Provide the (X, Y) coordinate of the cell's center where the given text is located.  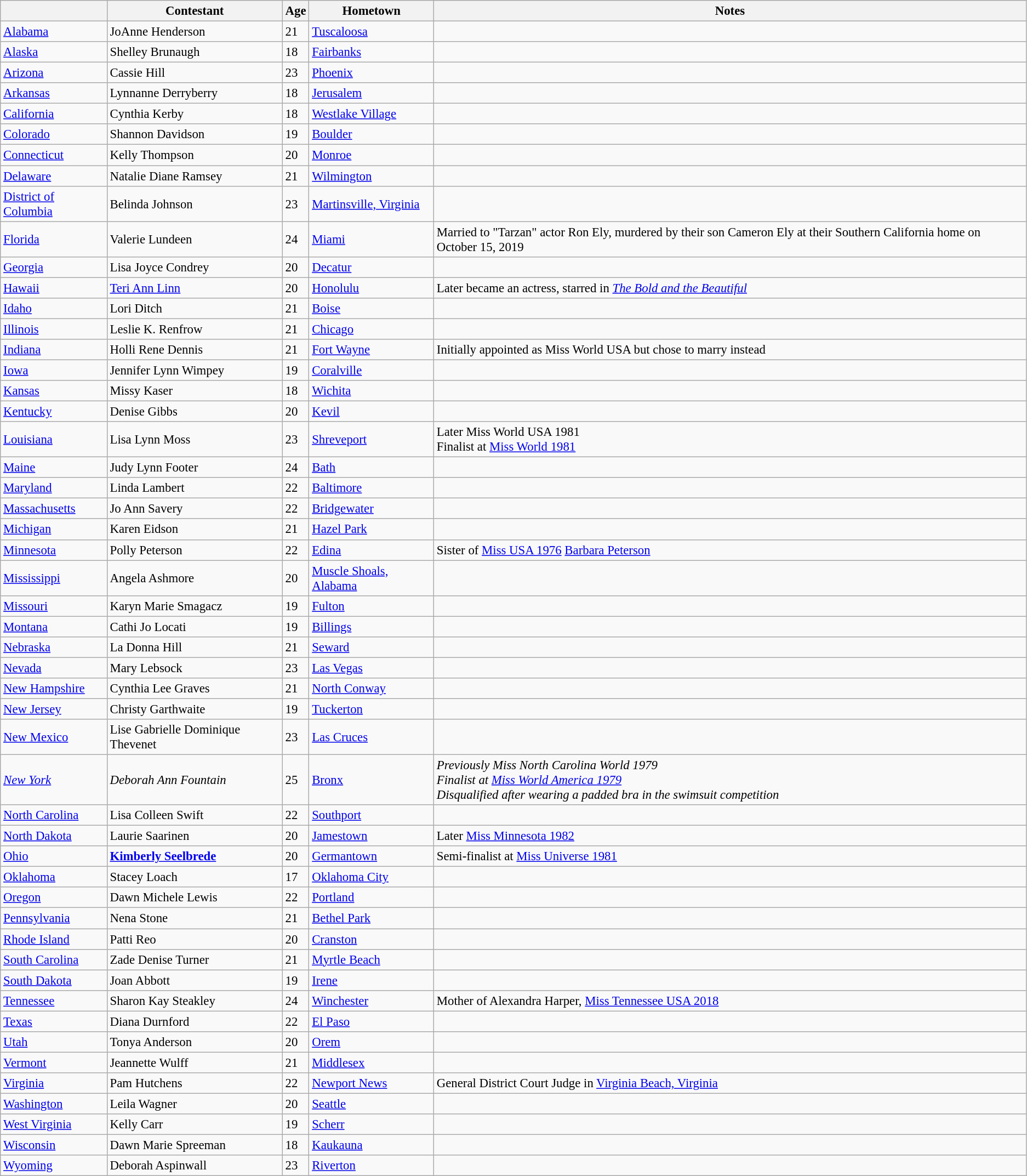
Minnesota (54, 550)
Winchester (372, 1001)
Kimberly Seelbrede (195, 856)
Riverton (372, 1166)
Polly Peterson (195, 550)
Germantown (372, 856)
Teri Ann Linn (195, 288)
Virginia (54, 1083)
Missouri (54, 606)
Christy Garthwaite (195, 709)
Vermont (54, 1063)
Lisa Lynn Moss (195, 440)
Leslie K. Renfrow (195, 329)
Mississippi (54, 578)
Linda Lambert (195, 488)
Later Miss World USA 1981Finalist at Miss World 1981 (730, 440)
Martinsville, Virginia (372, 204)
South Carolina (54, 959)
Karen Eidson (195, 530)
Ohio (54, 856)
Fort Wayne (372, 350)
Lori Ditch (195, 309)
Orem (372, 1042)
Wisconsin (54, 1145)
Monroe (372, 155)
Angela Ashmore (195, 578)
Belinda Johnson (195, 204)
Kansas (54, 391)
Phoenix (372, 73)
Age (296, 11)
Cranston (372, 939)
Hazel Park (372, 530)
Louisiana (54, 440)
Michigan (54, 530)
Nebraska (54, 647)
Delaware (54, 176)
North Carolina (54, 815)
Lynnanne Derryberry (195, 93)
Lisa Colleen Swift (195, 815)
Stacey Loach (195, 877)
Middlesex (372, 1063)
Utah (54, 1042)
District of Columbia (54, 204)
Lisa Joyce Condrey (195, 267)
Chicago (372, 329)
Shelley Brunaugh (195, 52)
JoAnne Henderson (195, 32)
Muscle Shoals, Alabama (372, 578)
Fulton (372, 606)
Dawn Marie Spreeman (195, 1145)
Texas (54, 1021)
Idaho (54, 309)
Bronx (372, 780)
Jo Ann Savery (195, 509)
Mary Lebsock (195, 668)
Colorado (54, 134)
Kevil (372, 412)
Seattle (372, 1104)
Newport News (372, 1083)
Patti Reo (195, 939)
Hawaii (54, 288)
Notes (730, 11)
Las Cruces (372, 737)
West Virginia (54, 1124)
Laurie Saarinen (195, 836)
Southport (372, 815)
Arkansas (54, 93)
Wichita (372, 391)
Cassie Hill (195, 73)
South Dakota (54, 980)
Massachusetts (54, 509)
Leila Wagner (195, 1104)
Semi-finalist at Miss Universe 1981 (730, 856)
Kaukauna (372, 1145)
Natalie Diane Ramsey (195, 176)
Irene (372, 980)
La Donna Hill (195, 647)
Decatur (372, 267)
New York (54, 780)
Zade Denise Turner (195, 959)
Bridgewater (372, 509)
Bath (372, 468)
Rhode Island (54, 939)
Tonya Anderson (195, 1042)
Married to "Tarzan" actor Ron Ely, murdered by their son Cameron Ely at their Southern California home on October 15, 2019 (730, 239)
Georgia (54, 267)
Connecticut (54, 155)
Alabama (54, 32)
Holli Rene Dennis (195, 350)
Maryland (54, 488)
Shannon Davidson (195, 134)
Pam Hutchens (195, 1083)
Seward (372, 647)
New Hampshire (54, 689)
25 (296, 780)
Tennessee (54, 1001)
Oklahoma (54, 877)
Joan Abbott (195, 980)
Honolulu (372, 288)
Later became an actress, starred in The Bold and the Beautiful (730, 288)
El Paso (372, 1021)
Bethel Park (372, 918)
North Conway (372, 689)
Lise Gabrielle Dominique Thevenet (195, 737)
Billings (372, 627)
General District Court Judge in Virginia Beach, Virginia (730, 1083)
Florida (54, 239)
Las Vegas (372, 668)
Sharon Kay Steakley (195, 1001)
Westlake Village (372, 114)
Denise Gibbs (195, 412)
Mother of Alexandra Harper, Miss Tennessee USA 2018 (730, 1001)
Scherr (372, 1124)
Cynthia Lee Graves (195, 689)
Deborah Aspinwall (195, 1166)
Nena Stone (195, 918)
Baltimore (372, 488)
Oregon (54, 897)
17 (296, 877)
Alaska (54, 52)
Deborah Ann Fountain (195, 780)
Previously Miss North Carolina World 1979Finalist at Miss World America 1979Disqualified after wearing a padded bra in the swimsuit competition (730, 780)
Nevada (54, 668)
Wyoming (54, 1166)
Oklahoma City (372, 877)
Initially appointed as Miss World USA but chose to marry instead (730, 350)
Sister of Miss USA 1976 Barbara Peterson (730, 550)
Dawn Michele Lewis (195, 897)
Edina (372, 550)
Jennifer Lynn Wimpey (195, 370)
Diana Durnford (195, 1021)
Tuscaloosa (372, 32)
Kelly Thompson (195, 155)
Boulder (372, 134)
Judy Lynn Footer (195, 468)
Missy Kaser (195, 391)
Karyn Marie Smagacz (195, 606)
Miami (372, 239)
Jerusalem (372, 93)
Montana (54, 627)
Indiana (54, 350)
Kentucky (54, 412)
Coralville (372, 370)
Jeannette Wulff (195, 1063)
Later Miss Minnesota 1982 (730, 836)
Pennsylvania (54, 918)
North Dakota (54, 836)
California (54, 114)
Iowa (54, 370)
Fairbanks (372, 52)
Cynthia Kerby (195, 114)
Boise (372, 309)
Valerie Lundeen (195, 239)
Kelly Carr (195, 1124)
Arizona (54, 73)
Illinois (54, 329)
Shreveport (372, 440)
New Jersey (54, 709)
Hometown (372, 11)
Myrtle Beach (372, 959)
Maine (54, 468)
New Mexico (54, 737)
Portland (372, 897)
Cathi Jo Locati (195, 627)
Jamestown (372, 836)
Tuckerton (372, 709)
Wilmington (372, 176)
Contestant (195, 11)
Washington (54, 1104)
